From the cell containing the given text, extract its center point as [X, Y] coordinate. 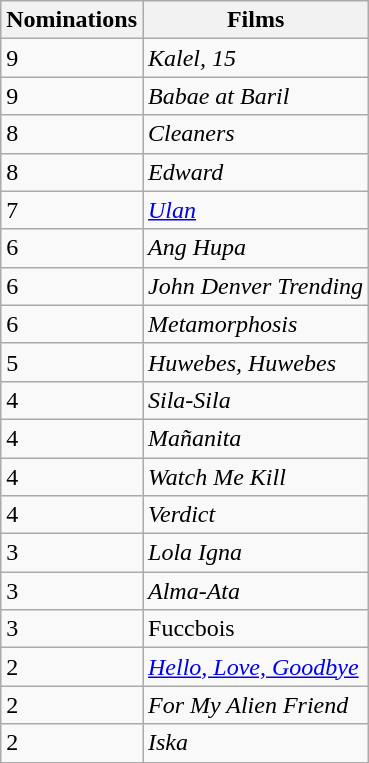
Hello, Love, Goodbye [255, 667]
Nominations [72, 20]
Lola Igna [255, 553]
Babae at Baril [255, 96]
For My Alien Friend [255, 705]
5 [72, 362]
Mañanita [255, 438]
Kalel, 15 [255, 58]
Ulan [255, 210]
Films [255, 20]
Edward [255, 172]
Huwebes, Huwebes [255, 362]
Verdict [255, 515]
John Denver Trending [255, 286]
Cleaners [255, 134]
Watch Me Kill [255, 477]
Sila-Sila [255, 400]
7 [72, 210]
Iska [255, 743]
Alma-Ata [255, 591]
Metamorphosis [255, 324]
Ang Hupa [255, 248]
Fuccbois [255, 629]
